Return the (X, Y) coordinate for the center point of the cell that contains the specified text.  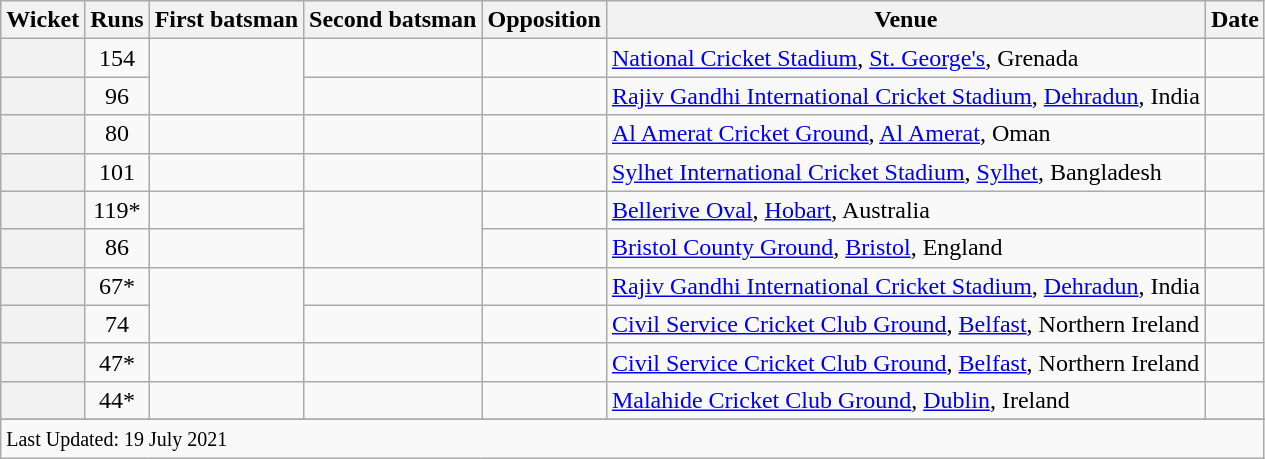
67* (117, 286)
96 (117, 96)
Opposition (544, 20)
101 (117, 172)
Last Updated: 19 July 2021 (633, 438)
Malahide Cricket Club Ground, Dublin, Ireland (906, 400)
119* (117, 210)
Bristol County Ground, Bristol, England (906, 248)
154 (117, 58)
Runs (117, 20)
86 (117, 248)
Second batsman (393, 20)
Sylhet International Cricket Stadium, Sylhet, Bangladesh (906, 172)
Venue (906, 20)
First batsman (226, 20)
Date (1234, 20)
Wicket (43, 20)
Al Amerat Cricket Ground, Al Amerat, Oman (906, 134)
47* (117, 362)
74 (117, 324)
44* (117, 400)
Bellerive Oval, Hobart, Australia (906, 210)
80 (117, 134)
National Cricket Stadium, St. George's, Grenada (906, 58)
